Scan for the cell matching the given text and deliver its (x, y) coordinate at center. 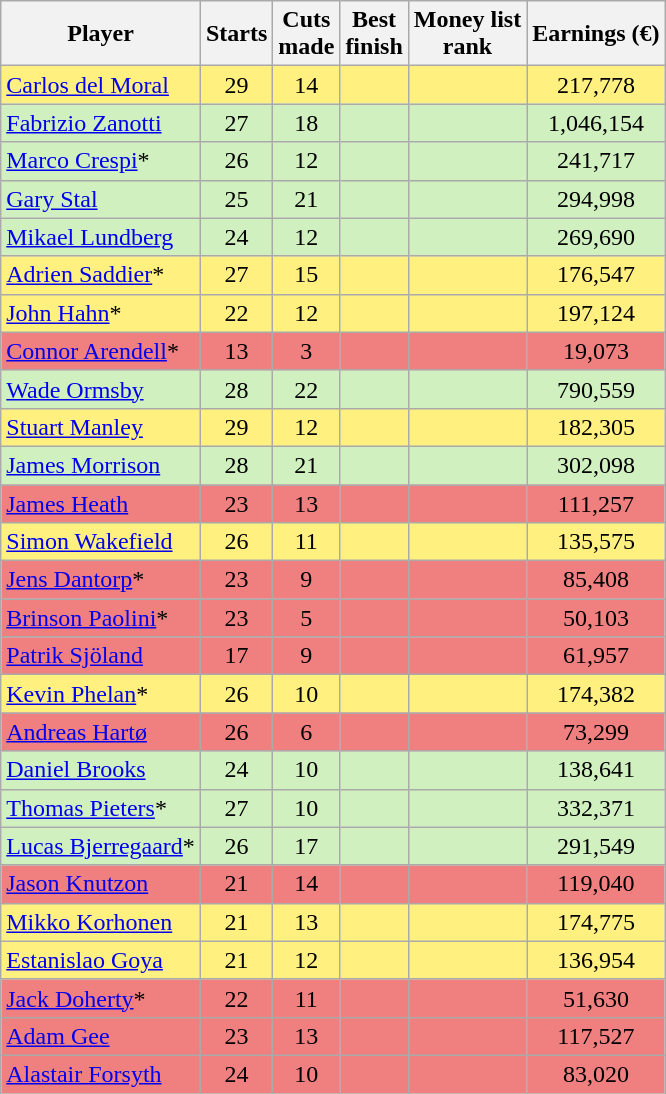
135,575 (596, 542)
51,630 (596, 998)
Cutsmade (306, 34)
18 (306, 123)
332,371 (596, 808)
Kevin Phelan* (101, 694)
Money listrank (467, 34)
6 (306, 732)
Andreas Hartø (101, 732)
85,408 (596, 580)
241,717 (596, 161)
Estanislao Goya (101, 960)
1,046,154 (596, 123)
Gary Stal (101, 199)
25 (236, 199)
174,775 (596, 922)
174,382 (596, 694)
117,527 (596, 1036)
15 (306, 275)
302,098 (596, 465)
294,998 (596, 199)
291,549 (596, 846)
136,954 (596, 960)
269,690 (596, 237)
73,299 (596, 732)
Earnings (€) (596, 34)
138,641 (596, 770)
50,103 (596, 618)
Patrik Sjöland (101, 656)
Alastair Forsyth (101, 1074)
Starts (236, 34)
Adrien Saddier* (101, 275)
111,257 (596, 503)
John Hahn* (101, 313)
119,040 (596, 884)
Mikael Lundberg (101, 237)
Fabrizio Zanotti (101, 123)
Brinson Paolini* (101, 618)
Thomas Pieters* (101, 808)
176,547 (596, 275)
Jack Doherty* (101, 998)
James Heath (101, 503)
Lucas Bjerregaard* (101, 846)
James Morrison (101, 465)
217,778 (596, 85)
Daniel Brooks (101, 770)
19,073 (596, 351)
3 (306, 351)
790,559 (596, 389)
Carlos del Moral (101, 85)
Simon Wakefield (101, 542)
197,124 (596, 313)
Connor Arendell* (101, 351)
Bestfinish (374, 34)
83,020 (596, 1074)
Mikko Korhonen (101, 922)
5 (306, 618)
Stuart Manley (101, 427)
Jens Dantorp* (101, 580)
61,957 (596, 656)
182,305 (596, 427)
Marco Crespi* (101, 161)
Jason Knutzon (101, 884)
Wade Ormsby (101, 389)
Adam Gee (101, 1036)
Player (101, 34)
